Capture the cell that displays the provided text and extract its (x, y) central coordinate. 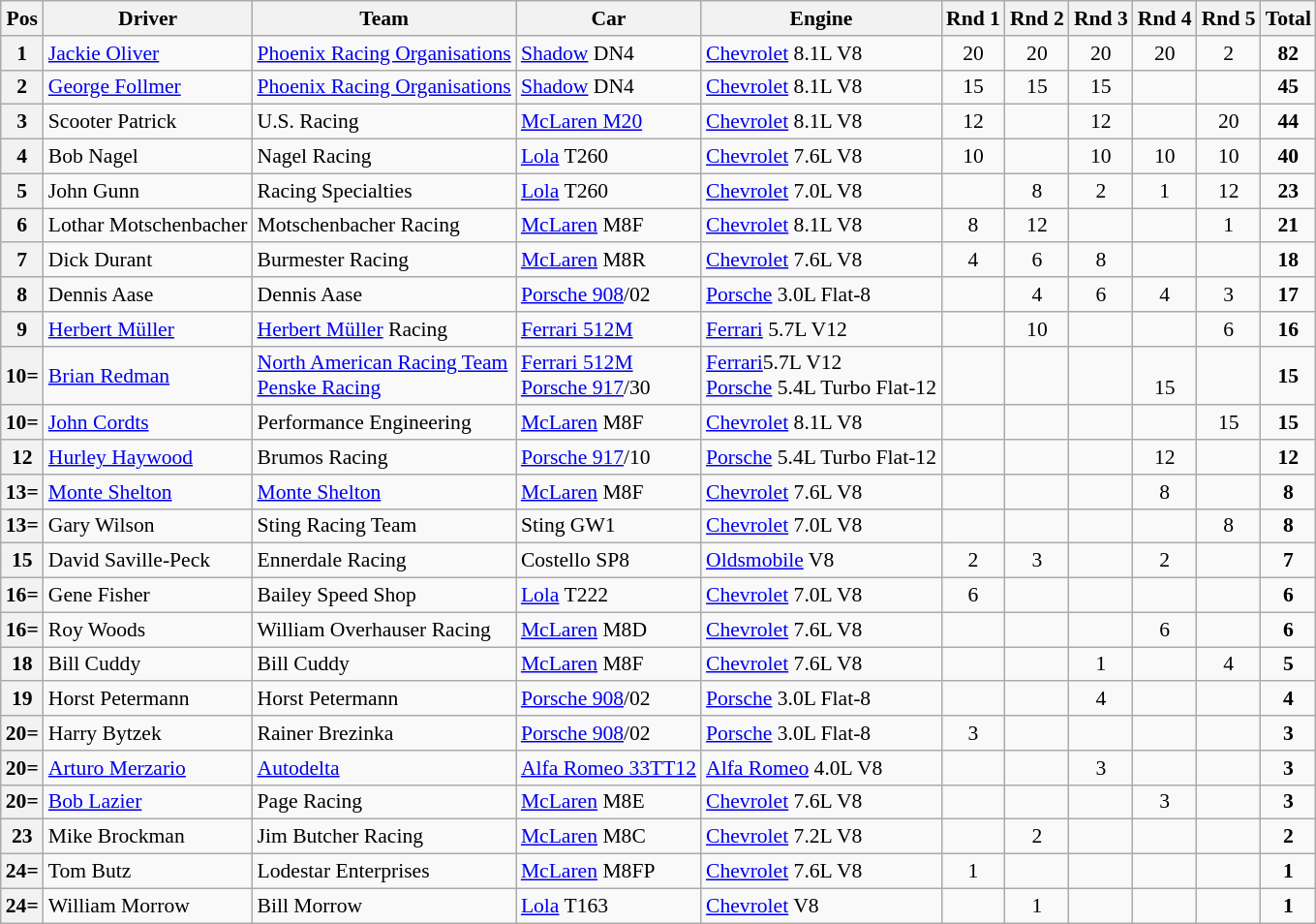
Gene Fisher (148, 596)
Harry Bytzek (148, 733)
Ferrari 512MPorsche 917/30 (608, 376)
Bill Morrow (383, 906)
McLaren M8R (608, 261)
Alfa Romeo 4.0L V8 (821, 768)
82 (1288, 53)
Porsche 917/10 (608, 457)
George Follmer (148, 87)
Lola T222 (608, 596)
Performance Engineering (383, 423)
Driver (148, 18)
Page Racing (383, 802)
Jackie Oliver (148, 53)
William Morrow (148, 906)
Rainer Brezinka (383, 733)
Car (608, 18)
16 (1288, 329)
Lola T163 (608, 906)
Porsche 5.4L Turbo Flat-12 (821, 457)
Chevrolet V8 (821, 906)
Sting Racing Team (383, 526)
Nagel Racing (383, 157)
Alfa Romeo 33TT12 (608, 768)
North American Racing Team Penske Racing (383, 376)
21 (1288, 226)
Herbert Müller Racing (383, 329)
David Saville-Peck (148, 561)
Brumos Racing (383, 457)
Roy Woods (148, 630)
Rnd 5 (1229, 18)
Rnd 2 (1037, 18)
Scooter Patrick (148, 122)
McLaren M8C (608, 837)
Rnd 1 (973, 18)
Lothar Motschenbacher (148, 226)
Bailey Speed Shop (383, 596)
Sting GW1 (608, 526)
Costello SP8 (608, 561)
Motschenbacher Racing (383, 226)
U.S. Racing (383, 122)
Ferrari 512M (608, 329)
Mike Brockman (148, 837)
Total (1288, 18)
Autodelta (383, 768)
John Cordts (148, 423)
Lodestar Enterprises (383, 872)
William Overhauser Racing (383, 630)
Gary Wilson (148, 526)
Ferrari 5.7L V12 (821, 329)
Racing Specialties (383, 191)
John Gunn (148, 191)
McLaren M8FP (608, 872)
Jim Butcher Racing (383, 837)
Brian Redman (148, 376)
Team (383, 18)
Bob Lazier (148, 802)
Pos (22, 18)
9 (22, 329)
McLaren M8D (608, 630)
Ennerdale Racing (383, 561)
45 (1288, 87)
19 (22, 699)
Dick Durant (148, 261)
Arturo Merzario (148, 768)
McLaren M8E (608, 802)
Tom Butz (148, 872)
Oldsmobile V8 (821, 561)
17 (1288, 294)
40 (1288, 157)
Herbert Müller (148, 329)
Engine (821, 18)
Hurley Haywood (148, 457)
Ferrari5.7L V12Porsche 5.4L Turbo Flat-12 (821, 376)
Burmester Racing (383, 261)
Chevrolet 7.2L V8 (821, 837)
Rnd 3 (1101, 18)
McLaren M20 (608, 122)
Rnd 4 (1165, 18)
44 (1288, 122)
Bob Nagel (148, 157)
